Extract the [x, y] coordinate from the center of the cell holding the provided text.  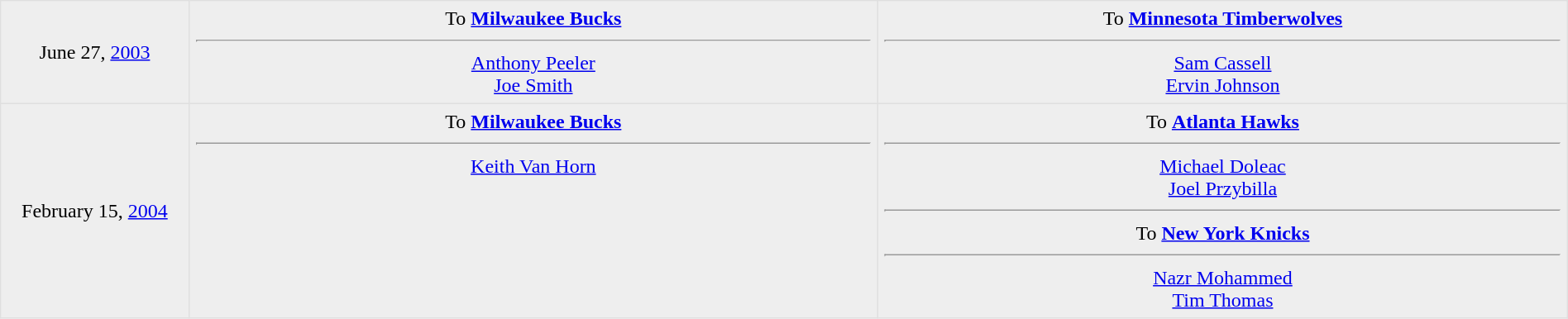
To Milwaukee BucksKeith Van Horn [533, 211]
February 15, 2004 [94, 211]
June 27, 2003 [94, 52]
To Minnesota TimberwolvesSam CassellErvin Johnson [1223, 52]
To Milwaukee BucksAnthony PeelerJoe Smith [533, 52]
To Atlanta HawksMichael DoleacJoel PrzybillaTo New York KnicksNazr MohammedTim Thomas [1223, 211]
